Provide the (X, Y) coordinate of the cell's center where the given text is located.  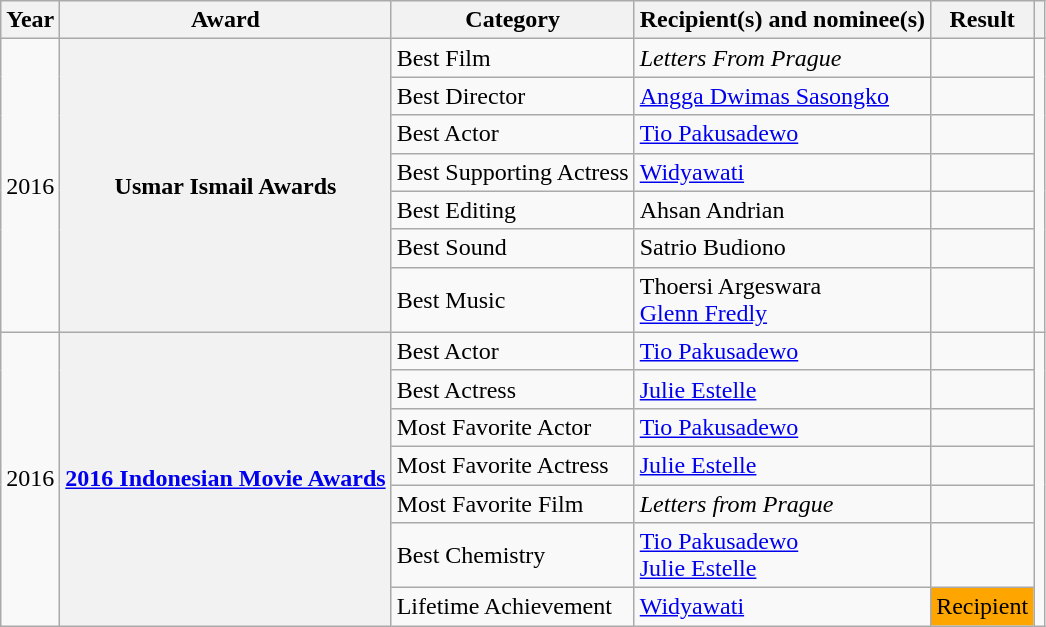
Ahsan Andrian (782, 210)
Result (982, 20)
Best Actress (512, 389)
Best Sound (512, 248)
Award (226, 20)
Thoersi Argeswara Glenn Fredly (782, 300)
Best Director (512, 96)
Best Film (512, 58)
Most Favorite Actress (512, 465)
2016 Indonesian Movie Awards (226, 478)
Recipient (982, 607)
Letters From Prague (782, 58)
Angga Dwimas Sasongko (782, 96)
Best Editing (512, 210)
Year (30, 20)
Usmar Ismail Awards (226, 186)
Most Favorite Film (512, 503)
Most Favorite Actor (512, 427)
Best Supporting Actress (512, 172)
Lifetime Achievement (512, 607)
Tio Pakusadewo Julie Estelle (782, 556)
Satrio Budiono (782, 248)
Category (512, 20)
Best Music (512, 300)
Recipient(s) and nominee(s) (782, 20)
Letters from Prague (782, 503)
Best Chemistry (512, 556)
